Return the (X, Y) coordinate for the center point of the cell that contains the specified text.  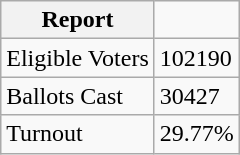
Turnout (78, 134)
102190 (196, 58)
Eligible Voters (78, 58)
30427 (196, 96)
Ballots Cast (78, 96)
29.77% (196, 134)
Report (78, 20)
